Locate the cell with the specified text and output its [X, Y] center coordinate. 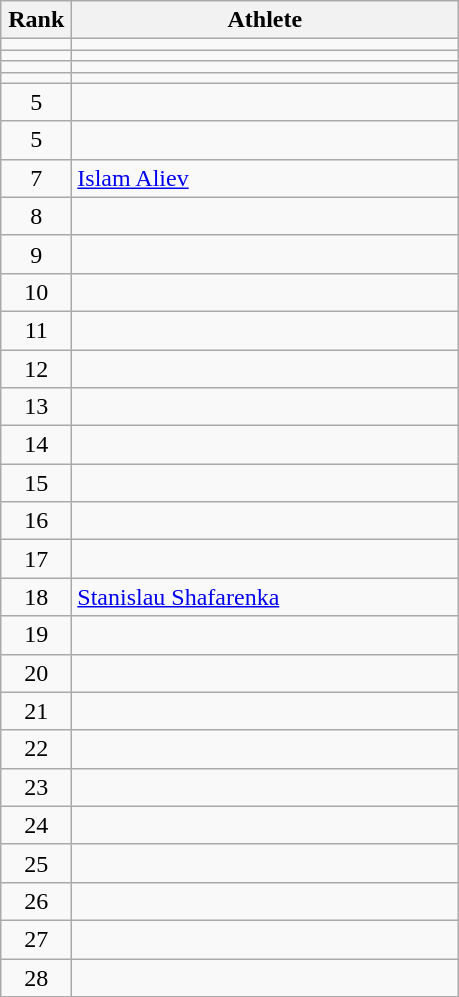
19 [36, 635]
Rank [36, 20]
26 [36, 901]
25 [36, 863]
27 [36, 939]
Stanislau Shafarenka [265, 597]
20 [36, 673]
28 [36, 977]
13 [36, 407]
9 [36, 254]
16 [36, 521]
22 [36, 749]
18 [36, 597]
17 [36, 559]
Athlete [265, 20]
10 [36, 292]
14 [36, 445]
11 [36, 330]
24 [36, 825]
Islam Aliev [265, 178]
23 [36, 787]
21 [36, 711]
8 [36, 216]
15 [36, 483]
7 [36, 178]
12 [36, 369]
